Pinpoint the cell where the given text exists, returning its (X, Y) midpoint coordinate. 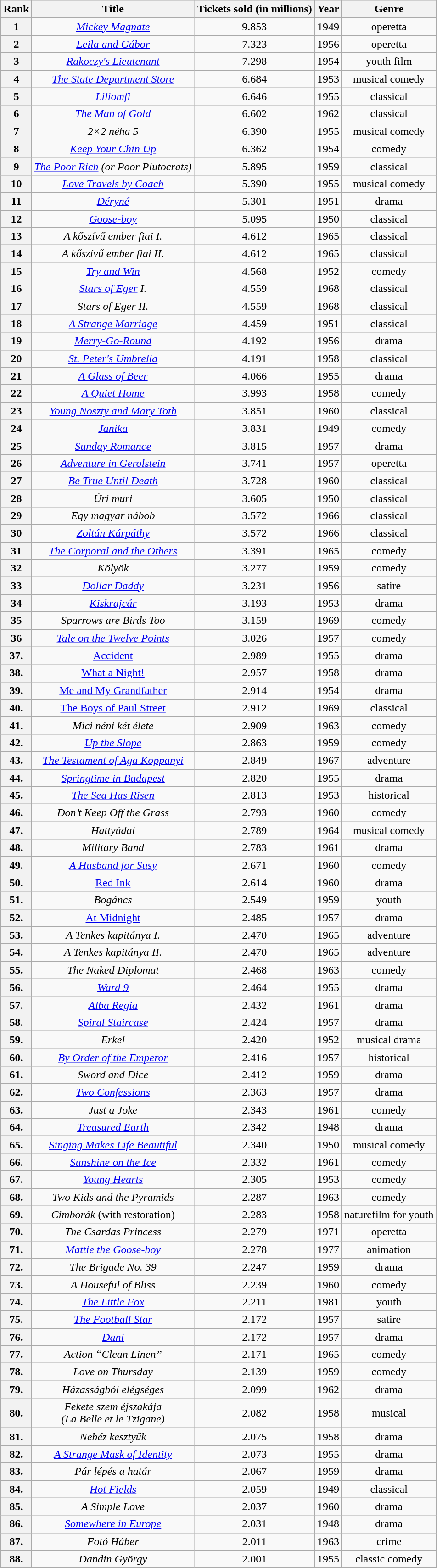
86. (17, 1524)
Egy magyar nábob (113, 516)
Fotó Háber (113, 1541)
Be True Until Death (113, 481)
5.390 (254, 184)
38. (17, 673)
A Simple Love (113, 1506)
Déryné (113, 201)
2.549 (254, 900)
2.001 (254, 1559)
1981 (328, 1302)
animation (389, 1249)
Spiral Staircase (113, 1022)
The Sea Has Risen (113, 795)
Tickets sold (in millions) (254, 9)
The Csardas Princess (113, 1232)
2.432 (254, 1005)
Merry-Go-Round (113, 341)
77. (17, 1355)
Try and Win (113, 271)
4.192 (254, 341)
39. (17, 690)
3.193 (254, 603)
50. (17, 883)
66. (17, 1162)
67. (17, 1180)
Zoltán Kárpáthy (113, 533)
10 (17, 184)
By Order of the Emperor (113, 1057)
80. (17, 1413)
Rank (17, 9)
56. (17, 987)
Sunshine on the Ice (113, 1162)
4 (17, 79)
62. (17, 1092)
Don’t Keep Off the Grass (113, 813)
5.895 (254, 166)
4.568 (254, 271)
1 (17, 27)
3.728 (254, 481)
Mattie the Goose-boy (113, 1249)
Stars of Eger I. (113, 289)
36 (17, 638)
82. (17, 1454)
47. (17, 830)
The State Department Store (113, 79)
2.067 (254, 1472)
48. (17, 848)
Ward 9 (113, 987)
2.343 (254, 1110)
Sunday Romance (113, 446)
Two Kids and the Pyramids (113, 1197)
2.059 (254, 1489)
2.957 (254, 673)
3.391 (254, 551)
Me and My Grandfather (113, 690)
18 (17, 324)
78. (17, 1372)
4.066 (254, 376)
Action “Clean Linen” (113, 1355)
46. (17, 813)
27 (17, 481)
43. (17, 760)
64. (17, 1127)
49. (17, 865)
Janika (113, 428)
7 (17, 131)
40. (17, 708)
Sword and Dice (113, 1075)
19 (17, 341)
classic comedy (389, 1559)
26 (17, 463)
2.239 (254, 1284)
The Little Fox (113, 1302)
35 (17, 621)
Cimborák (with restoration) (113, 1215)
The Poor Rich (or Poor Plutocrats) (113, 166)
Alba Regia (113, 1005)
42. (17, 743)
13 (17, 236)
2.082 (254, 1413)
2.820 (254, 778)
A Strange Marriage (113, 324)
Two Confessions (113, 1092)
2.099 (254, 1389)
Házasságból elégséges (113, 1389)
2.342 (254, 1127)
6.602 (254, 114)
Erkel (113, 1040)
28 (17, 498)
Liliomfi (113, 96)
The Brigade No. 39 (113, 1267)
3.026 (254, 638)
A kőszívű ember fiai II. (113, 254)
Stars of Eger II. (113, 306)
youth film (389, 62)
73. (17, 1284)
A Houseful of Bliss (113, 1284)
Just a Joke (113, 1110)
85. (17, 1506)
74. (17, 1302)
57. (17, 1005)
5.095 (254, 219)
Leila and Gábor (113, 44)
30 (17, 533)
Title (113, 9)
5.301 (254, 201)
2.031 (254, 1524)
2.305 (254, 1180)
2.849 (254, 760)
2.416 (254, 1057)
musical (389, 1413)
Bogáncs (113, 900)
4.191 (254, 358)
84. (17, 1489)
37. (17, 655)
2.412 (254, 1075)
Mickey Magnate (113, 27)
crime (389, 1541)
2.912 (254, 708)
What a Night! (113, 673)
Military Band (113, 848)
22 (17, 393)
61. (17, 1075)
15 (17, 271)
2 (17, 44)
2×2 néha 5 (113, 131)
14 (17, 254)
2.793 (254, 813)
6.646 (254, 96)
20 (17, 358)
2.075 (254, 1437)
3.277 (254, 568)
7.323 (254, 44)
2.813 (254, 795)
44. (17, 778)
2.671 (254, 865)
32 (17, 568)
11 (17, 201)
2.139 (254, 1372)
3.231 (254, 586)
2.332 (254, 1162)
Young Noszty and Mary Toth (113, 411)
76. (17, 1337)
75. (17, 1319)
70. (17, 1232)
52. (17, 918)
A Husband for Susy (113, 865)
Genre (389, 9)
8 (17, 149)
3.815 (254, 446)
Up the Slope (113, 743)
53. (17, 935)
21 (17, 376)
2.909 (254, 725)
72. (17, 1267)
9.853 (254, 27)
2.011 (254, 1541)
29 (17, 516)
3.159 (254, 621)
2.283 (254, 1215)
Love on Thursday (113, 1372)
2.340 (254, 1145)
3.993 (254, 393)
A Glass of Beer (113, 376)
Keep Your Chin Up (113, 149)
16 (17, 289)
65. (17, 1145)
The Corporal and the Others (113, 551)
59. (17, 1040)
At Midnight (113, 918)
A Strange Mask of Identity (113, 1454)
2.211 (254, 1302)
12 (17, 219)
24 (17, 428)
Fekete szem éjszakája (La Belle et le Tzigane) (113, 1413)
34 (17, 603)
naturefilm for youth (389, 1215)
25 (17, 446)
3.851 (254, 411)
5 (17, 96)
2.279 (254, 1232)
2.037 (254, 1506)
Goose-boy (113, 219)
Hattyúdal (113, 830)
1967 (328, 760)
2.247 (254, 1267)
Sparrows are Birds Too (113, 621)
33 (17, 586)
Treasured Earth (113, 1127)
2.468 (254, 970)
A kőszívű ember fiai I. (113, 236)
81. (17, 1437)
2.424 (254, 1022)
2.989 (254, 655)
1971 (328, 1232)
2.287 (254, 1197)
A Quiet Home (113, 393)
31 (17, 551)
3.605 (254, 498)
The Man of Gold (113, 114)
69. (17, 1215)
2.171 (254, 1355)
The Football Star (113, 1319)
2.914 (254, 690)
St. Peter's Umbrella (113, 358)
17 (17, 306)
6.684 (254, 79)
2.278 (254, 1249)
A Tenkes kapitánya II. (113, 952)
Accident (113, 655)
Somewhere in Europe (113, 1524)
88. (17, 1559)
Kölyök (113, 568)
23 (17, 411)
9 (17, 166)
2.783 (254, 848)
Tale on the Twelve Points (113, 638)
87. (17, 1541)
6.390 (254, 131)
Hot Fields (113, 1489)
3.741 (254, 463)
7.298 (254, 62)
musical drama (389, 1040)
The Testament of Aga Koppanyi (113, 760)
Rakoczy's Lieutenant (113, 62)
2.614 (254, 883)
Nehéz kesztyűk (113, 1437)
3 (17, 62)
60. (17, 1057)
The Boys of Paul Street (113, 708)
41. (17, 725)
Year (328, 9)
2.485 (254, 918)
Love Travels by Coach (113, 184)
6.362 (254, 149)
Kiskrajcár (113, 603)
2.789 (254, 830)
Mici néni két élete (113, 725)
2.464 (254, 987)
63. (17, 1110)
Adventure in Gerolstein (113, 463)
1977 (328, 1249)
Young Hearts (113, 1180)
6 (17, 114)
2.073 (254, 1454)
Dani (113, 1337)
3.831 (254, 428)
A Tenkes kapitánya I. (113, 935)
68. (17, 1197)
51. (17, 900)
54. (17, 952)
Springtime in Budapest (113, 778)
2.363 (254, 1092)
2.863 (254, 743)
4.459 (254, 324)
79. (17, 1389)
Pár lépés a határ (113, 1472)
Dandin György (113, 1559)
71. (17, 1249)
The Naked Diplomat (113, 970)
Dollar Daddy (113, 586)
83. (17, 1472)
Úri muri (113, 498)
45. (17, 795)
1964 (328, 830)
55. (17, 970)
Singing Makes Life Beautiful (113, 1145)
2.420 (254, 1040)
58. (17, 1022)
Red Ink (113, 883)
